Extract the [X, Y] coordinate from the center of the cell holding the provided text.  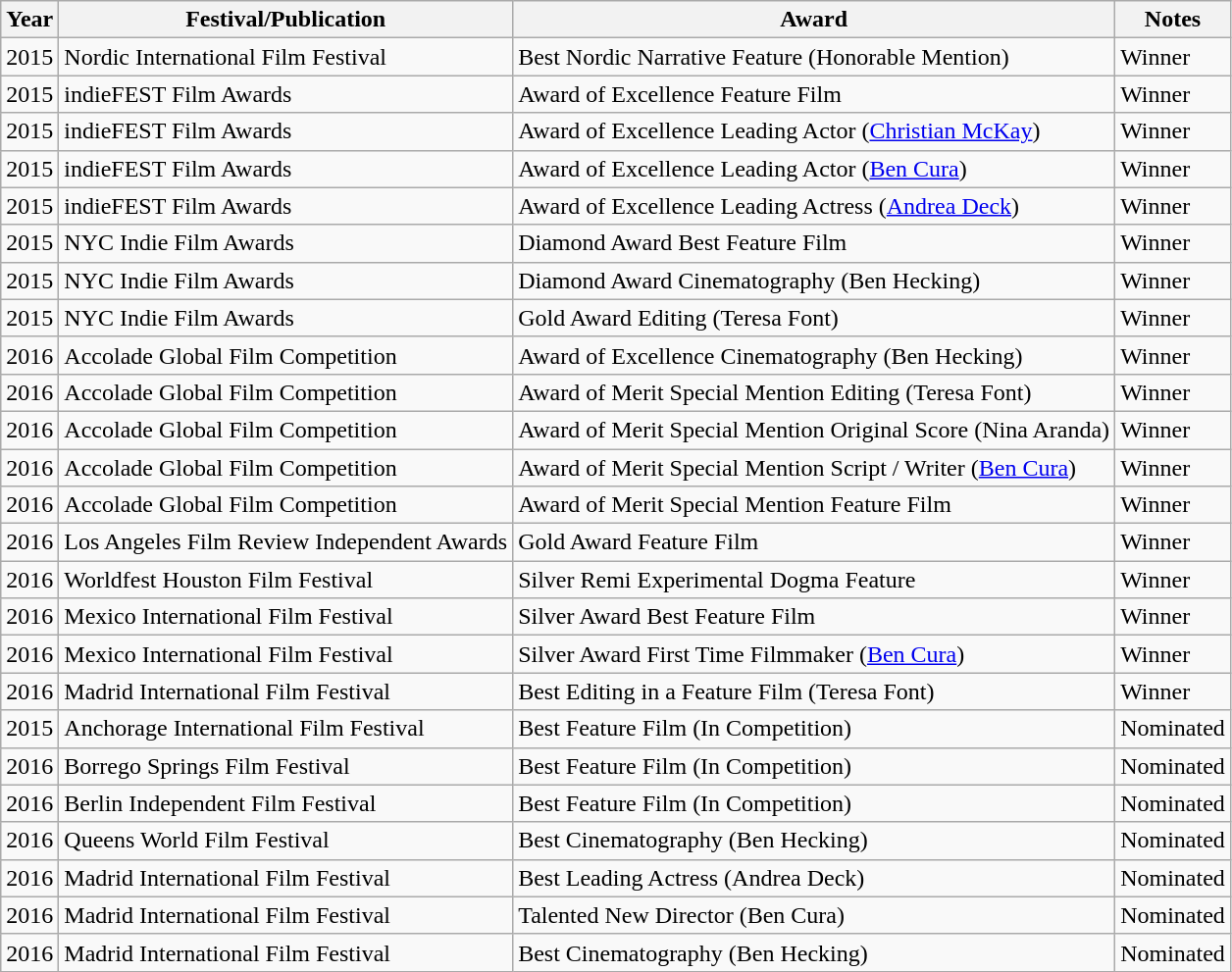
Award of Merit Special Mention Editing (Teresa Font) [814, 392]
Anchorage International Film Festival [286, 729]
Silver Award Best Feature Film [814, 617]
Best Nordic Narrative Feature (Honorable Mention) [814, 57]
Silver Award First Time Filmmaker (Ben Cura) [814, 654]
Award of Merit Special Mention Script / Writer (Ben Cura) [814, 468]
Award of Excellence Leading Actor (Ben Cura) [814, 169]
Best Leading Actress (Andrea Deck) [814, 878]
Nordic International Film Festival [286, 57]
Silver Remi Experimental Dogma Feature [814, 580]
Queens World Film Festival [286, 841]
Gold Award Editing (Teresa Font) [814, 318]
Borrego Springs Film Festival [286, 766]
Best Editing in a Feature Film (Teresa Font) [814, 691]
Award [814, 20]
Berlin Independent Film Festival [286, 803]
Worldfest Houston Film Festival [286, 580]
Festival/Publication [286, 20]
Award of Excellence Feature Film [814, 94]
Year [29, 20]
Award of Excellence Cinematography (Ben Hecking) [814, 355]
Gold Award Feature Film [814, 542]
Award of Excellence Leading Actor (Christian McKay) [814, 131]
Diamond Award Cinematography (Ben Hecking) [814, 281]
Award of Excellence Leading Actress (Andrea Deck) [814, 206]
Talented New Director (Ben Cura) [814, 915]
Award of Merit Special Mention Feature Film [814, 505]
Los Angeles Film Review Independent Awards [286, 542]
Award of Merit Special Mention Original Score (Nina Aranda) [814, 430]
Diamond Award Best Feature Film [814, 243]
Notes [1173, 20]
